Capture the cell that displays the provided text and extract its (X, Y) central coordinate. 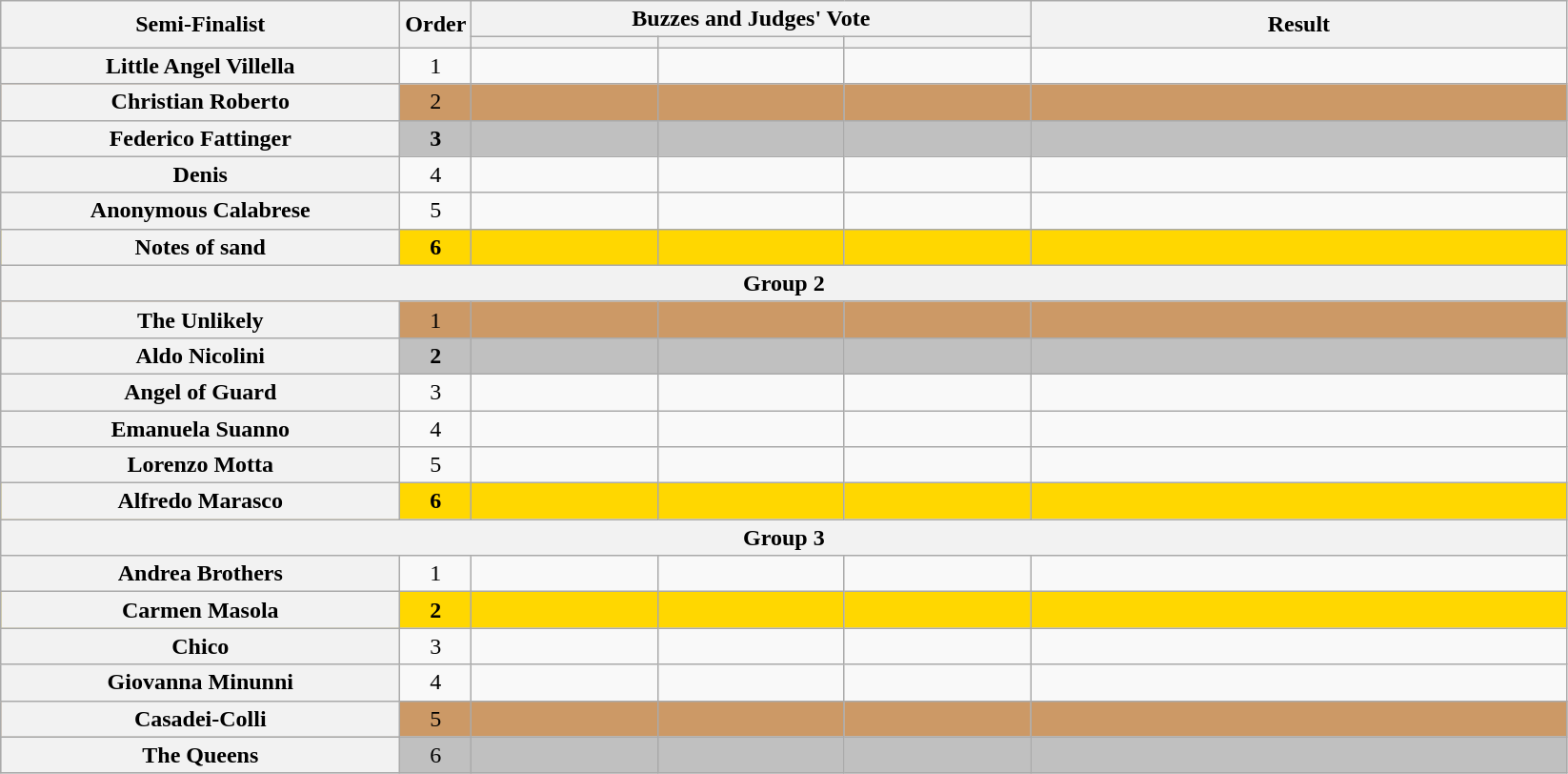
Semi-Finalist (200, 25)
Order (436, 25)
Result (1299, 25)
Aldo Nicolini (200, 356)
Lorenzo Motta (200, 465)
Anonymous Calabrese (200, 211)
Buzzes and Judges' Vote (751, 19)
Angel of Guard (200, 392)
Notes of sand (200, 247)
Andrea Brothers (200, 574)
Giovanna Minunni (200, 682)
Little Angel Villella (200, 66)
The Unlikely (200, 319)
Alfredo Marasco (200, 501)
Denis (200, 174)
Carmen Masola (200, 610)
Group 3 (784, 538)
Christian Roberto (200, 102)
Emanuela Suanno (200, 428)
Chico (200, 646)
Federico Fattinger (200, 138)
Group 2 (784, 283)
Casadei-Colli (200, 719)
The Queens (200, 755)
